Capture the cell that displays the provided text and extract its [X, Y] central coordinate. 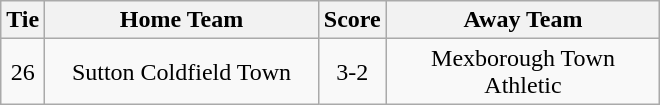
Score [352, 20]
Tie [23, 20]
Away Team [523, 20]
Mexborough Town Athletic [523, 72]
3-2 [352, 72]
26 [23, 72]
Sutton Coldfield Town [182, 72]
Home Team [182, 20]
